Provide the (x, y) coordinate of the cell's center where the given text is located.  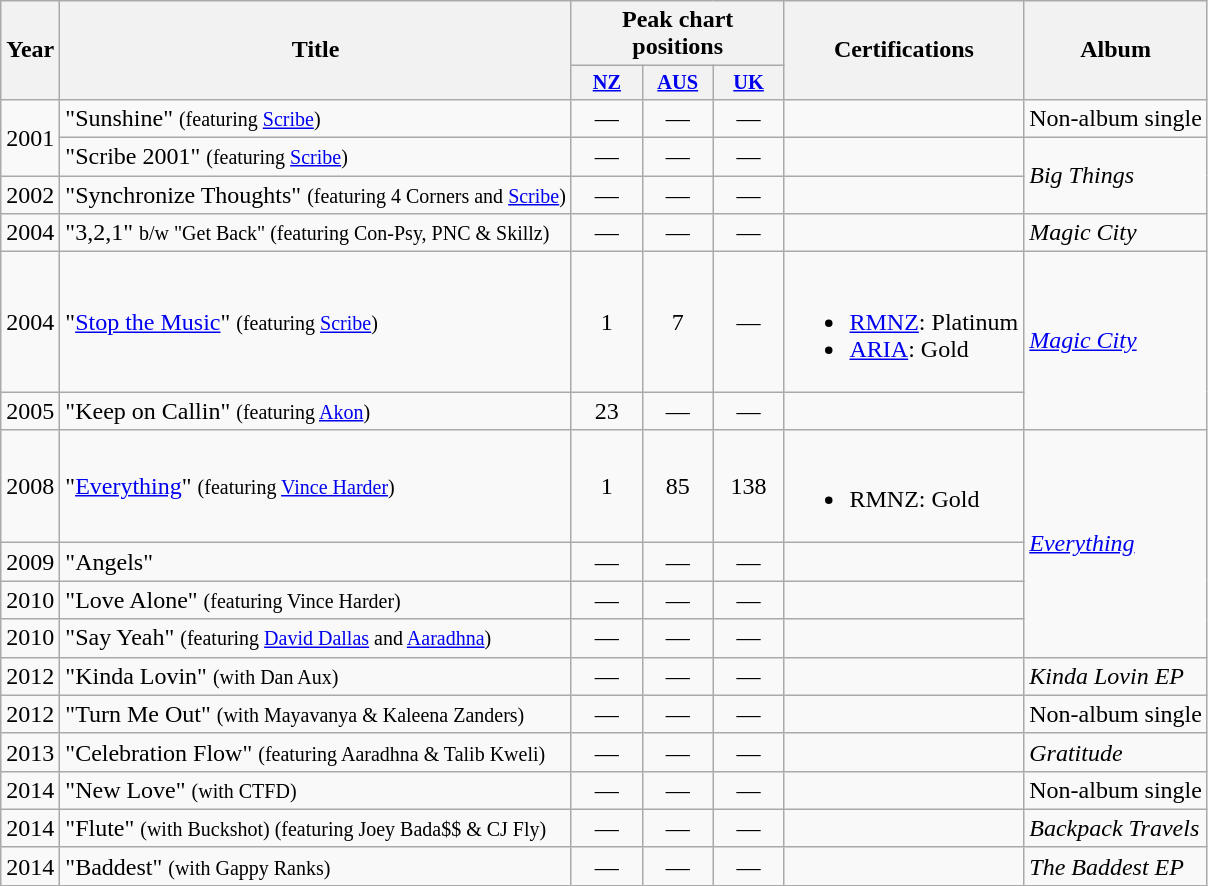
23 (606, 411)
"Turn Me Out" (with Mayavanya & Kaleena Zanders) (316, 714)
138 (748, 486)
Big Things (1116, 176)
"Baddest" (with Gappy Ranks) (316, 866)
The Baddest EP (1116, 866)
85 (678, 486)
Year (30, 50)
Everything (1116, 544)
Gratitude (1116, 752)
Title (316, 50)
Certifications (904, 50)
"Celebration Flow" (featuring Aaradhna & Talib Kweli) (316, 752)
"Sunshine" (featuring Scribe) (316, 118)
2002 (30, 195)
"Love Alone" (featuring Vince Harder) (316, 600)
Album (1116, 50)
RMNZ: PlatinumARIA: Gold (904, 322)
"3,2,1" b/w "Get Back" (featuring Con-Psy, PNC & Skillz) (316, 233)
"Say Yeah" (featuring David Dallas and Aaradhna) (316, 638)
"New Love" (with CTFD) (316, 790)
2005 (30, 411)
"Scribe 2001" (featuring Scribe) (316, 157)
AUS (678, 83)
"Keep on Callin" (featuring Akon) (316, 411)
UK (748, 83)
2008 (30, 486)
2001 (30, 137)
NZ (606, 83)
"Synchronize Thoughts" (featuring 4 Corners and Scribe) (316, 195)
Peak chart positions (678, 34)
"Everything" (featuring Vince Harder) (316, 486)
Backpack Travels (1116, 828)
"Flute" (with Buckshot) (featuring Joey Bada$$ & CJ Fly) (316, 828)
2009 (30, 562)
"Kinda Lovin" (with Dan Aux) (316, 676)
2013 (30, 752)
"Angels" (316, 562)
"Stop the Music" (featuring Scribe) (316, 322)
7 (678, 322)
Kinda Lovin EP (1116, 676)
RMNZ: Gold (904, 486)
